Identify which cell holds the provided text, then report its (x, y) central coordinate. 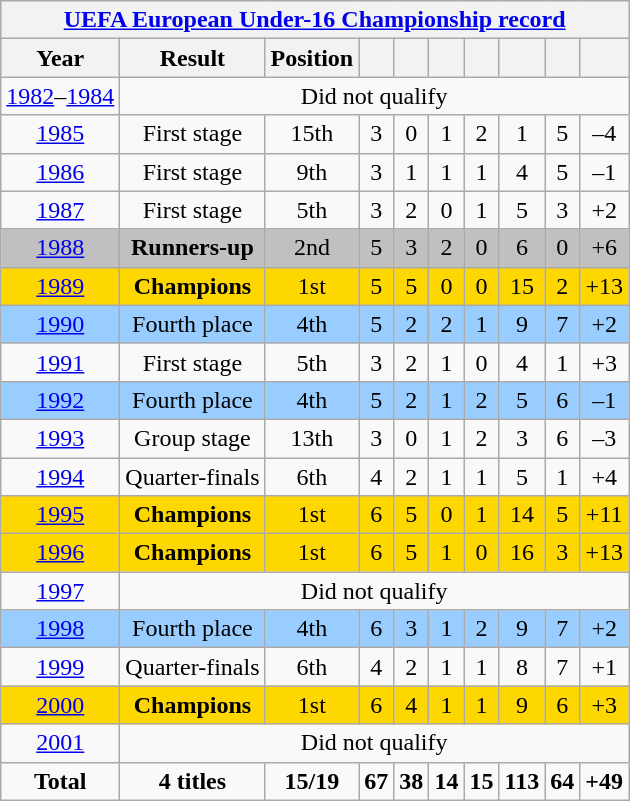
1992 (60, 400)
1982–1984 (60, 96)
15th (312, 134)
1989 (60, 286)
–3 (604, 438)
2001 (60, 743)
4 titles (192, 781)
–4 (604, 134)
1994 (60, 477)
1995 (60, 515)
1990 (60, 324)
Result (192, 58)
+1 (604, 667)
64 (562, 781)
+11 (604, 515)
16 (522, 553)
15/19 (312, 781)
UEFA European Under-16 Championship record (315, 20)
67 (376, 781)
1999 (60, 667)
1987 (60, 210)
+49 (604, 781)
Runners-up (192, 248)
38 (412, 781)
Total (60, 781)
1988 (60, 248)
1993 (60, 438)
Year (60, 58)
1997 (60, 591)
1991 (60, 362)
9th (312, 172)
2000 (60, 705)
+4 (604, 477)
1986 (60, 172)
2nd (312, 248)
1998 (60, 629)
1985 (60, 134)
Position (312, 58)
Group stage (192, 438)
8 (522, 667)
+6 (604, 248)
113 (522, 781)
13th (312, 438)
1996 (60, 553)
